Extract the [X, Y] coordinate from the center of the cell holding the provided text.  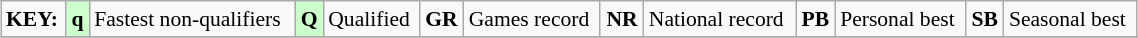
NR [622, 19]
Qualified [371, 19]
Personal best [900, 19]
National record [720, 19]
GR [442, 19]
Fastest non-qualifiers [192, 19]
KEY: [34, 19]
q [78, 19]
Q [309, 19]
Games record [532, 19]
PB [816, 19]
SB [985, 19]
Seasonal best [1070, 19]
